Locate the cell with the specified text and output its (x, y) center coordinate. 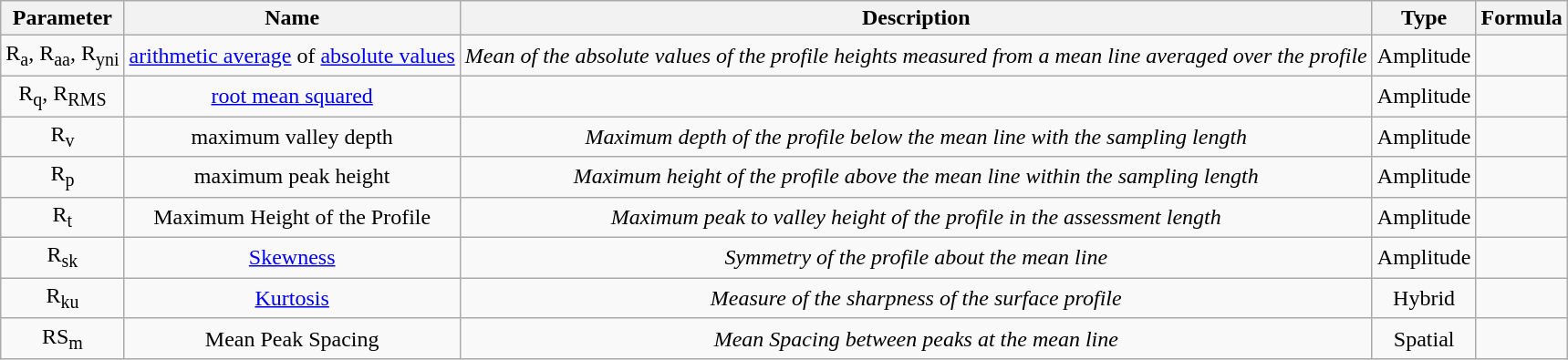
Parameter (62, 18)
Rq, RRMS (62, 96)
Maximum Height of the Profile (292, 217)
Mean of the absolute values of the profile heights measured from a mean line averaged over the profile (916, 56)
arithmetic average of absolute values (292, 56)
Description (916, 18)
Maximum height of the profile above the mean line within the sampling length (916, 177)
Formula (1521, 18)
Mean Spacing between peaks at the mean line (916, 338)
Symmetry of the profile about the mean line (916, 258)
Ra, Raa, Ryni (62, 56)
Spatial (1424, 338)
Rp (62, 177)
maximum peak height (292, 177)
Kurtosis (292, 298)
Rv (62, 137)
Rt (62, 217)
maximum valley depth (292, 137)
Rku (62, 298)
Hybrid (1424, 298)
Measure of the sharpness of the surface profile (916, 298)
Maximum depth of the profile below the mean line with the sampling length (916, 137)
root mean squared (292, 96)
Rsk (62, 258)
RSm (62, 338)
Maximum peak to valley height of the profile in the assessment length (916, 217)
Name (292, 18)
Type (1424, 18)
Mean Peak Spacing (292, 338)
Skewness (292, 258)
